For the text-containing cell, return its midpoint in [X, Y] coordinate format. 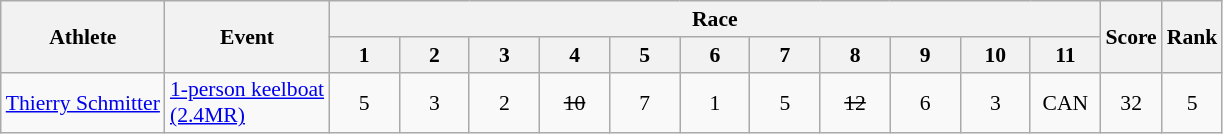
Thierry Schmitter [83, 102]
Event [247, 36]
9 [925, 55]
Athlete [83, 36]
Race [714, 19]
4 [574, 55]
Score [1130, 36]
8 [855, 55]
Rank [1192, 36]
32 [1130, 102]
1-person keelboat(2.4MR) [247, 102]
12 [855, 102]
11 [1065, 55]
CAN [1065, 102]
